Locate the cell with the specified text and output its (x, y) center coordinate. 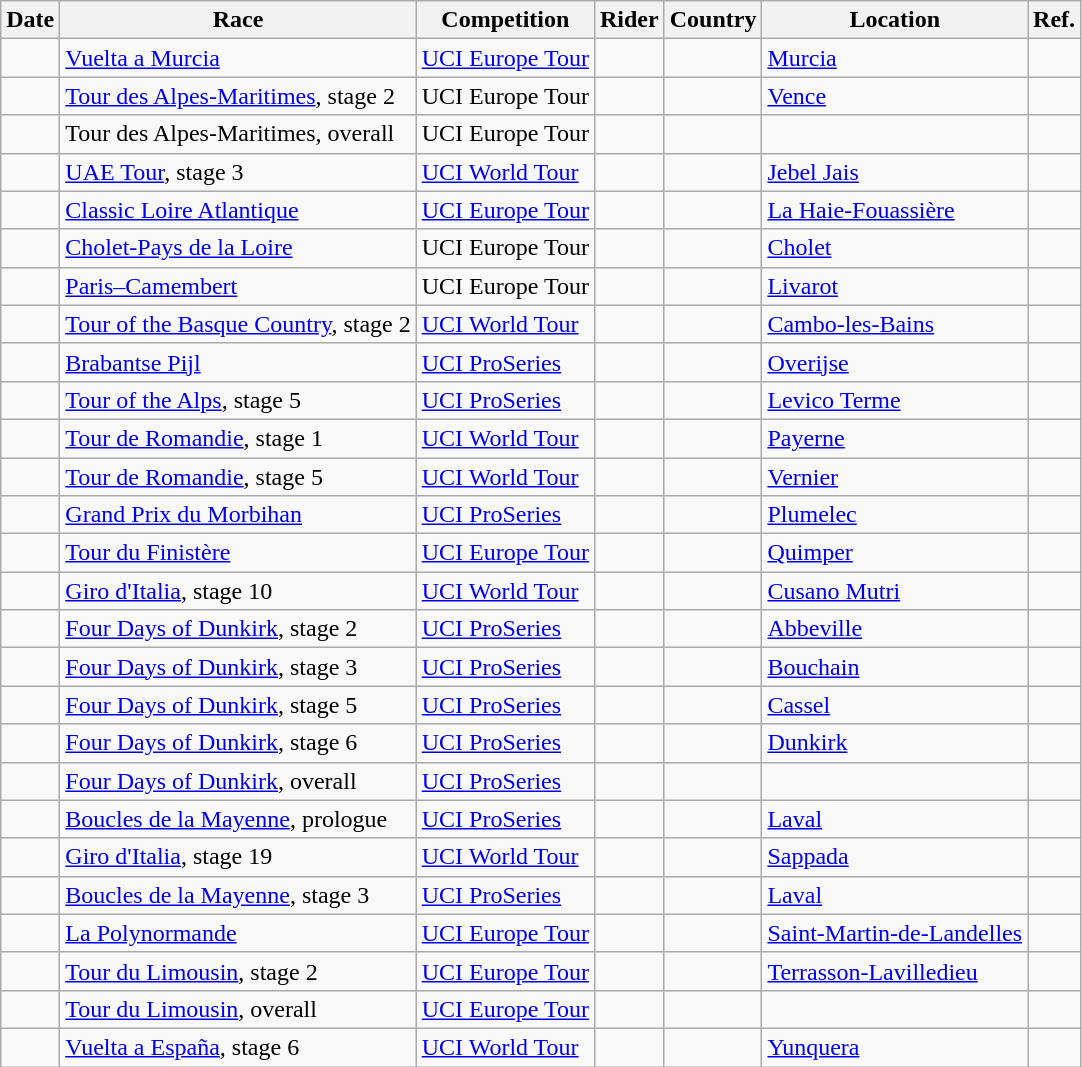
Tour du Limousin, overall (238, 1009)
Levico Terme (895, 400)
Four Days of Dunkirk, stage 2 (238, 629)
Cholet-Pays de la Loire (238, 248)
Bouchain (895, 667)
Plumelec (895, 515)
Dunkirk (895, 743)
Cassel (895, 705)
Competition (505, 20)
Cholet (895, 248)
Race (238, 20)
Yunquera (895, 1047)
Vuelta a Murcia (238, 58)
La Haie-Fouassière (895, 210)
Vernier (895, 477)
Brabantse Pijl (238, 362)
Abbeville (895, 629)
Grand Prix du Morbihan (238, 515)
Jebel Jais (895, 172)
Cusano Mutri (895, 591)
Tour of the Basque Country, stage 2 (238, 324)
La Polynormande (238, 933)
Location (895, 20)
Paris–Camembert (238, 286)
Tour of the Alps, stage 5 (238, 400)
Date (30, 20)
Tour des Alpes-Maritimes, overall (238, 134)
Country (713, 20)
Ref. (1054, 20)
Payerne (895, 438)
Cambo-les-Bains (895, 324)
UAE Tour, stage 3 (238, 172)
Boucles de la Mayenne, prologue (238, 819)
Sappada (895, 857)
Vuelta a España, stage 6 (238, 1047)
Four Days of Dunkirk, stage 6 (238, 743)
Tour de Romandie, stage 5 (238, 477)
Overijse (895, 362)
Murcia (895, 58)
Tour du Limousin, stage 2 (238, 971)
Tour de Romandie, stage 1 (238, 438)
Vence (895, 96)
Rider (629, 20)
Four Days of Dunkirk, overall (238, 781)
Tour du Finistère (238, 553)
Terrasson-Lavilledieu (895, 971)
Livarot (895, 286)
Giro d'Italia, stage 19 (238, 857)
Classic Loire Atlantique (238, 210)
Saint-Martin-de-Landelles (895, 933)
Giro d'Italia, stage 10 (238, 591)
Quimper (895, 553)
Tour des Alpes-Maritimes, stage 2 (238, 96)
Four Days of Dunkirk, stage 3 (238, 667)
Four Days of Dunkirk, stage 5 (238, 705)
Boucles de la Mayenne, stage 3 (238, 895)
